Find where the given text appears and provide that cell's center as (X, Y) coordinate. 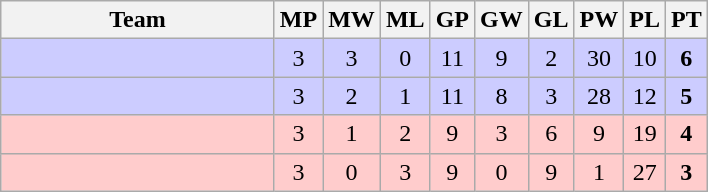
ML (405, 20)
PL (645, 20)
MP (298, 20)
GL (551, 20)
4 (687, 134)
19 (645, 134)
GW (502, 20)
PT (687, 20)
GP (452, 20)
10 (645, 58)
28 (599, 96)
PW (599, 20)
12 (645, 96)
30 (599, 58)
MW (352, 20)
8 (502, 96)
5 (687, 96)
Team (138, 20)
27 (645, 172)
